Determine the (X, Y) coordinate at the center of the cell enclosing the given text.  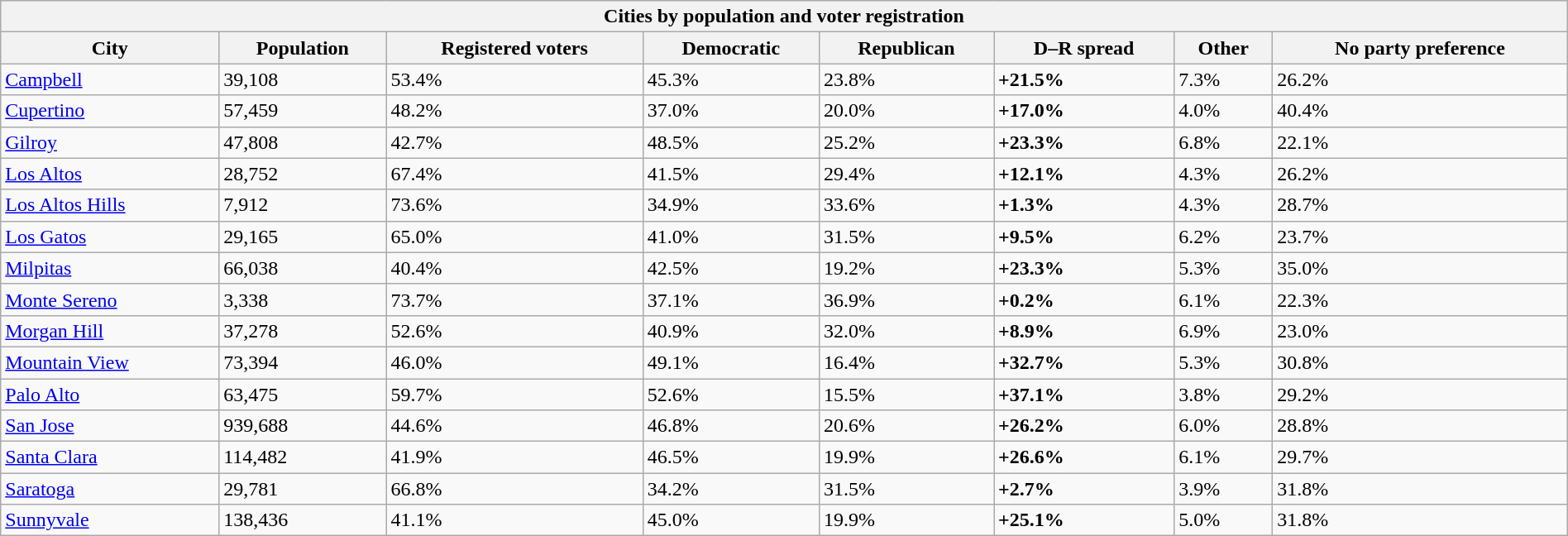
+8.9% (1084, 331)
20.0% (906, 111)
29.7% (1421, 457)
73,394 (303, 362)
67.4% (514, 174)
39,108 (303, 79)
44.6% (514, 426)
73.6% (514, 205)
34.9% (731, 205)
42.5% (731, 268)
47,808 (303, 142)
+37.1% (1084, 395)
Cities by population and voter registration (784, 17)
16.4% (906, 362)
+17.0% (1084, 111)
57,459 (303, 111)
Monte Sereno (110, 299)
48.2% (514, 111)
Other (1224, 48)
46.8% (731, 426)
3.9% (1224, 489)
36.9% (906, 299)
19.2% (906, 268)
29,165 (303, 237)
25.2% (906, 142)
37.0% (731, 111)
+32.7% (1084, 362)
+0.2% (1084, 299)
15.5% (906, 395)
6.0% (1224, 426)
6.9% (1224, 331)
Saratoga (110, 489)
No party preference (1421, 48)
3,338 (303, 299)
+2.7% (1084, 489)
6.2% (1224, 237)
138,436 (303, 520)
66.8% (514, 489)
37.1% (731, 299)
41.9% (514, 457)
32.0% (906, 331)
59.7% (514, 395)
Milpitas (110, 268)
7,912 (303, 205)
20.6% (906, 426)
3.8% (1224, 395)
73.7% (514, 299)
Mountain View (110, 362)
939,688 (303, 426)
Sunnyvale (110, 520)
34.2% (731, 489)
41.0% (731, 237)
41.1% (514, 520)
22.3% (1421, 299)
Palo Alto (110, 395)
29.2% (1421, 395)
29,781 (303, 489)
53.4% (514, 79)
Santa Clara (110, 457)
Cupertino (110, 111)
Democratic (731, 48)
48.5% (731, 142)
Republican (906, 48)
+26.2% (1084, 426)
46.5% (731, 457)
22.1% (1421, 142)
D–R spread (1084, 48)
+26.6% (1084, 457)
Gilroy (110, 142)
+9.5% (1084, 237)
114,482 (303, 457)
66,038 (303, 268)
+25.1% (1084, 520)
+12.1% (1084, 174)
28,752 (303, 174)
City (110, 48)
28.7% (1421, 205)
Population (303, 48)
Los Altos Hills (110, 205)
65.0% (514, 237)
37,278 (303, 331)
41.5% (731, 174)
4.0% (1224, 111)
42.7% (514, 142)
+21.5% (1084, 79)
45.3% (731, 79)
46.0% (514, 362)
6.8% (1224, 142)
49.1% (731, 362)
30.8% (1421, 362)
Registered voters (514, 48)
23.8% (906, 79)
Los Altos (110, 174)
40.9% (731, 331)
Campbell (110, 79)
63,475 (303, 395)
33.6% (906, 205)
28.8% (1421, 426)
7.3% (1224, 79)
23.7% (1421, 237)
23.0% (1421, 331)
San Jose (110, 426)
29.4% (906, 174)
Morgan Hill (110, 331)
+1.3% (1084, 205)
5.0% (1224, 520)
45.0% (731, 520)
35.0% (1421, 268)
Los Gatos (110, 237)
